Detect which cell encompasses the target text, then output its (x, y) center coordinate. 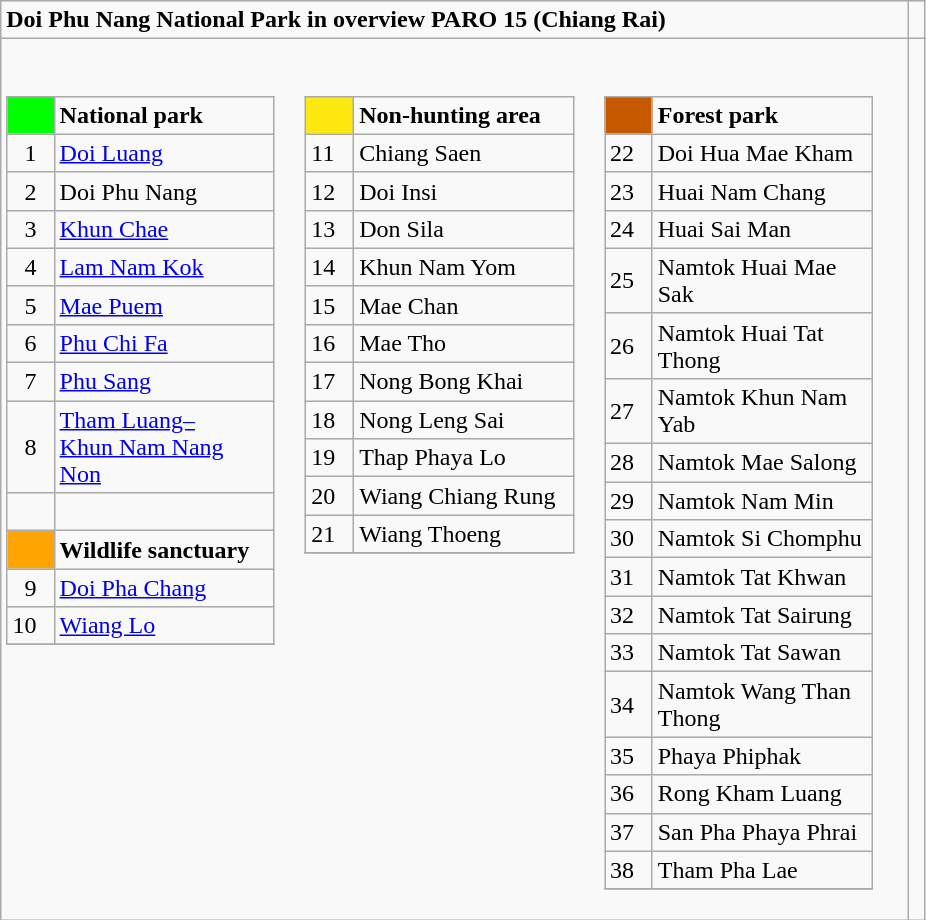
Khun Nam Yom (464, 267)
25 (629, 280)
Namtok Huai Mae Sak (762, 280)
Mae Chan (464, 305)
Wiang Thoeng (464, 534)
34 (629, 704)
2 (30, 191)
4 (30, 267)
15 (330, 305)
11 (330, 153)
13 (330, 229)
Thap Phaya Lo (464, 458)
Namtok Tat Sairung (762, 615)
21 (330, 534)
3 (30, 229)
17 (330, 382)
Huai Nam Chang (762, 191)
Don Sila (464, 229)
Namtok Mae Salong (762, 463)
30 (629, 539)
12 (330, 191)
32 (629, 615)
Non-hunting area (464, 115)
Namtok Tat Sawan (762, 653)
Phu Chi Fa (164, 343)
Tham Luang–Khun Nam Nang Non (164, 447)
16 (330, 343)
37 (629, 832)
22 (629, 153)
Forest park (762, 115)
Namtok Khun Nam Yab (762, 410)
Doi Phu Nang (164, 191)
Namtok Nam Min (762, 501)
26 (629, 346)
38 (629, 870)
Nong Leng Sai (464, 420)
28 (629, 463)
5 (30, 305)
27 (629, 410)
Doi Luang (164, 153)
Mae Tho (464, 343)
Doi Pha Chang (164, 588)
14 (330, 267)
1 (30, 153)
35 (629, 756)
19 (330, 458)
Namtok Wang Than Thong (762, 704)
Phaya Phiphak (762, 756)
Mae Puem (164, 305)
8 (30, 447)
Tham Pha Lae (762, 870)
Lam Nam Kok (164, 267)
Wiang Lo (164, 626)
33 (629, 653)
9 (30, 588)
18 (330, 420)
10 (30, 626)
Wiang Chiang Rung (464, 496)
7 (30, 382)
Namtok Tat Khwan (762, 577)
36 (629, 794)
San Pha Phaya Phrai (762, 832)
Wildlife sanctuary (164, 550)
Doi Hua Mae Kham (762, 153)
Chiang Saen (464, 153)
Doi Insi (464, 191)
23 (629, 191)
Namtok Si Chomphu (762, 539)
National park (164, 115)
Doi Phu Nang National Park in overview PARO 15 (Chiang Rai) (454, 20)
20 (330, 496)
Khun Chae (164, 229)
24 (629, 229)
31 (629, 577)
6 (30, 343)
Rong Kham Luang (762, 794)
Huai Sai Man (762, 229)
Namtok Huai Tat Thong (762, 346)
Nong Bong Khai (464, 382)
29 (629, 501)
Phu Sang (164, 382)
